Provide the [X, Y] coordinate of the cell's center where the given text is located.  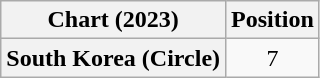
7 [273, 58]
South Korea (Circle) [114, 58]
Position [273, 20]
Chart (2023) [114, 20]
